For the text-containing cell, return its midpoint in [X, Y] coordinate format. 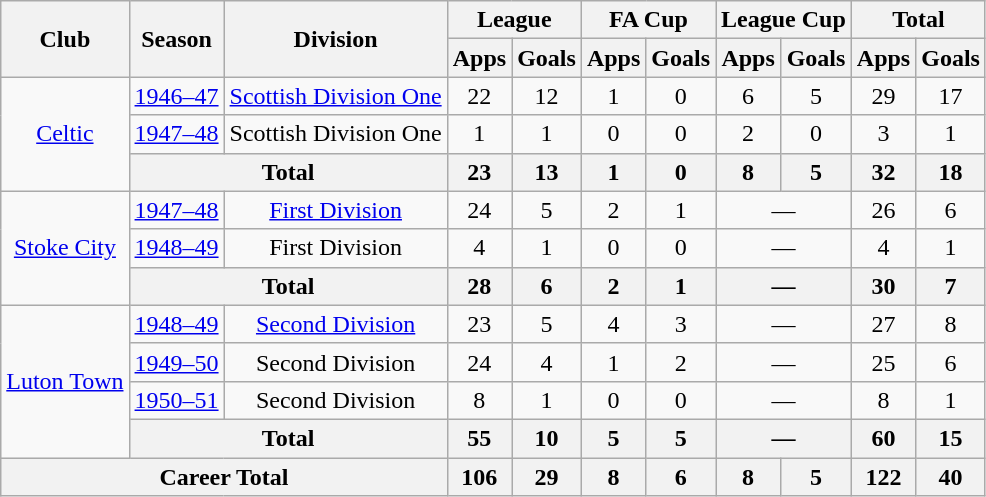
Club [65, 39]
32 [883, 172]
League Cup [784, 20]
25 [883, 362]
30 [883, 286]
26 [883, 210]
40 [951, 477]
Season [176, 39]
22 [479, 96]
13 [547, 172]
27 [883, 324]
FA Cup [648, 20]
10 [547, 438]
15 [951, 438]
12 [547, 96]
106 [479, 477]
1946–47 [176, 96]
Career Total [224, 477]
17 [951, 96]
28 [479, 286]
Celtic [65, 134]
1949–50 [176, 362]
7 [951, 286]
122 [883, 477]
1950–51 [176, 400]
55 [479, 438]
18 [951, 172]
Luton Town [65, 381]
League [514, 20]
Stoke City [65, 248]
60 [883, 438]
Division [336, 39]
